Pinpoint the cell where the given text exists, returning its (X, Y) midpoint coordinate. 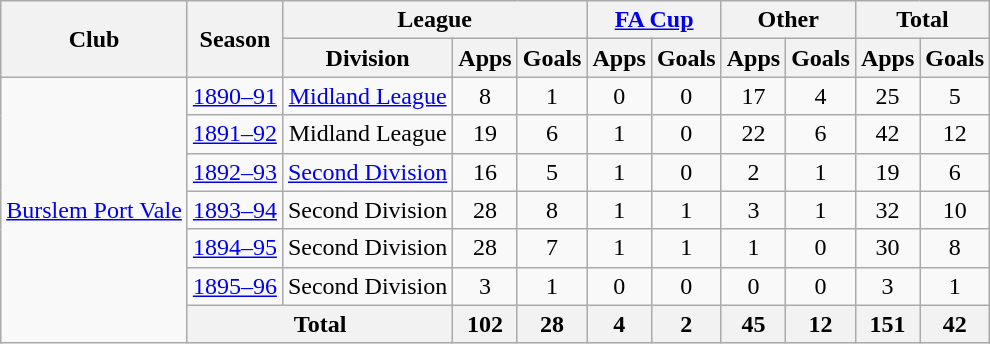
Club (94, 39)
1892–93 (234, 172)
League (434, 20)
7 (552, 248)
Other (788, 20)
FA Cup (654, 20)
32 (887, 210)
1890–91 (234, 96)
22 (753, 134)
1891–92 (234, 134)
1895–96 (234, 286)
Division (367, 58)
151 (887, 324)
16 (485, 172)
1894–95 (234, 248)
10 (955, 210)
Season (234, 39)
30 (887, 248)
45 (753, 324)
102 (485, 324)
17 (753, 96)
1893–94 (234, 210)
Burslem Port Vale (94, 210)
25 (887, 96)
